Determine the (X, Y) coordinate at the center of the cell enclosing the given text.  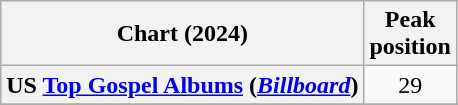
Peakposition (410, 34)
US Top Gospel Albums (Billboard) (182, 85)
29 (410, 85)
Chart (2024) (182, 34)
